Search for the cell housing the specified text and yield its (x, y) center coordinate. 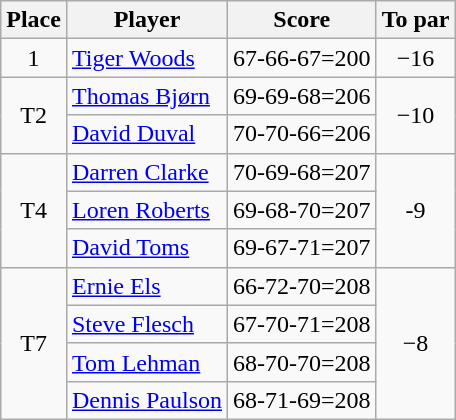
66-72-70=208 (302, 286)
70-69-68=207 (302, 172)
67-70-71=208 (302, 324)
-9 (416, 210)
68-70-70=208 (302, 362)
69-68-70=207 (302, 210)
67-66-67=200 (302, 58)
To par (416, 20)
1 (34, 58)
−8 (416, 343)
David Duval (146, 134)
Tom Lehman (146, 362)
Loren Roberts (146, 210)
−10 (416, 115)
Steve Flesch (146, 324)
69-67-71=207 (302, 248)
Darren Clarke (146, 172)
T4 (34, 210)
68-71-69=208 (302, 400)
T7 (34, 343)
69-69-68=206 (302, 96)
Tiger Woods (146, 58)
Dennis Paulson (146, 400)
David Toms (146, 248)
Ernie Els (146, 286)
−16 (416, 58)
70-70-66=206 (302, 134)
Thomas Bjørn (146, 96)
Player (146, 20)
Score (302, 20)
T2 (34, 115)
Place (34, 20)
